For the text-containing cell, return its midpoint in [X, Y] coordinate format. 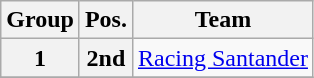
1 [40, 58]
Pos. [106, 20]
Team [222, 20]
Group [40, 20]
2nd [106, 58]
Racing Santander [222, 58]
